For the text-containing cell, return its midpoint in (x, y) coordinate format. 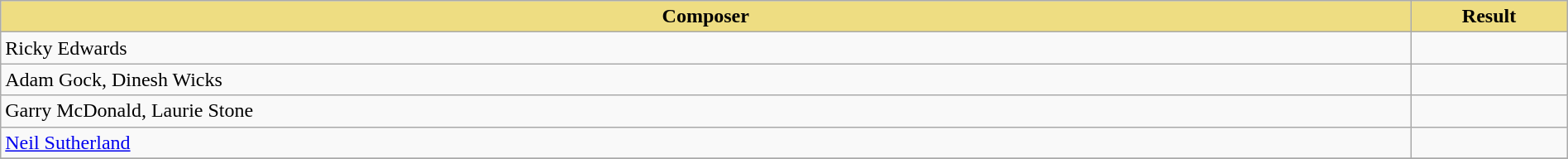
Composer (706, 17)
Neil Sutherland (706, 142)
Adam Gock, Dinesh Wicks (706, 79)
Result (1489, 17)
Garry McDonald, Laurie Stone (706, 111)
Ricky Edwards (706, 48)
